Pinpoint the cell where the given text exists, returning its [x, y] midpoint coordinate. 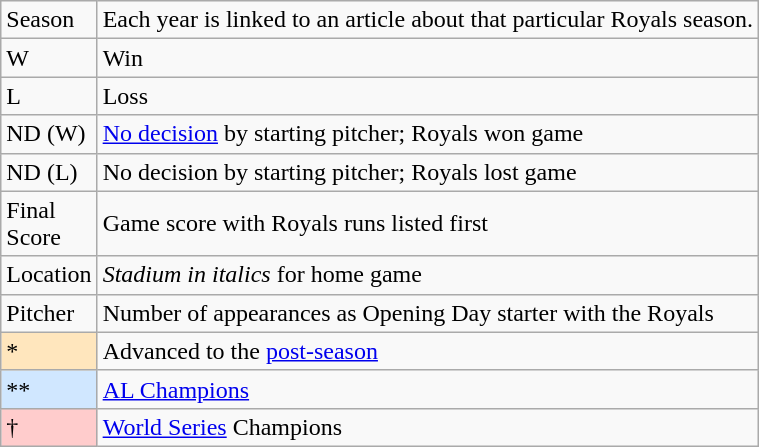
World Series Champions [428, 427]
* [49, 351]
FinalScore [49, 224]
Number of appearances as Opening Day starter with the Royals [428, 313]
Each year is linked to an article about that particular Royals season. [428, 20]
ND (W) [49, 134]
Pitcher [49, 313]
Stadium in italics for home game [428, 275]
L [49, 96]
No decision by starting pitcher; Royals won game [428, 134]
Game score with Royals runs listed first [428, 224]
Win [428, 58]
** [49, 389]
Loss [428, 96]
AL Champions [428, 389]
W [49, 58]
No decision by starting pitcher; Royals lost game [428, 172]
Advanced to the post-season [428, 351]
Location [49, 275]
Season [49, 20]
ND (L) [49, 172]
† [49, 427]
